Output the [x, y] coordinate of the center of the cell containing the given text.  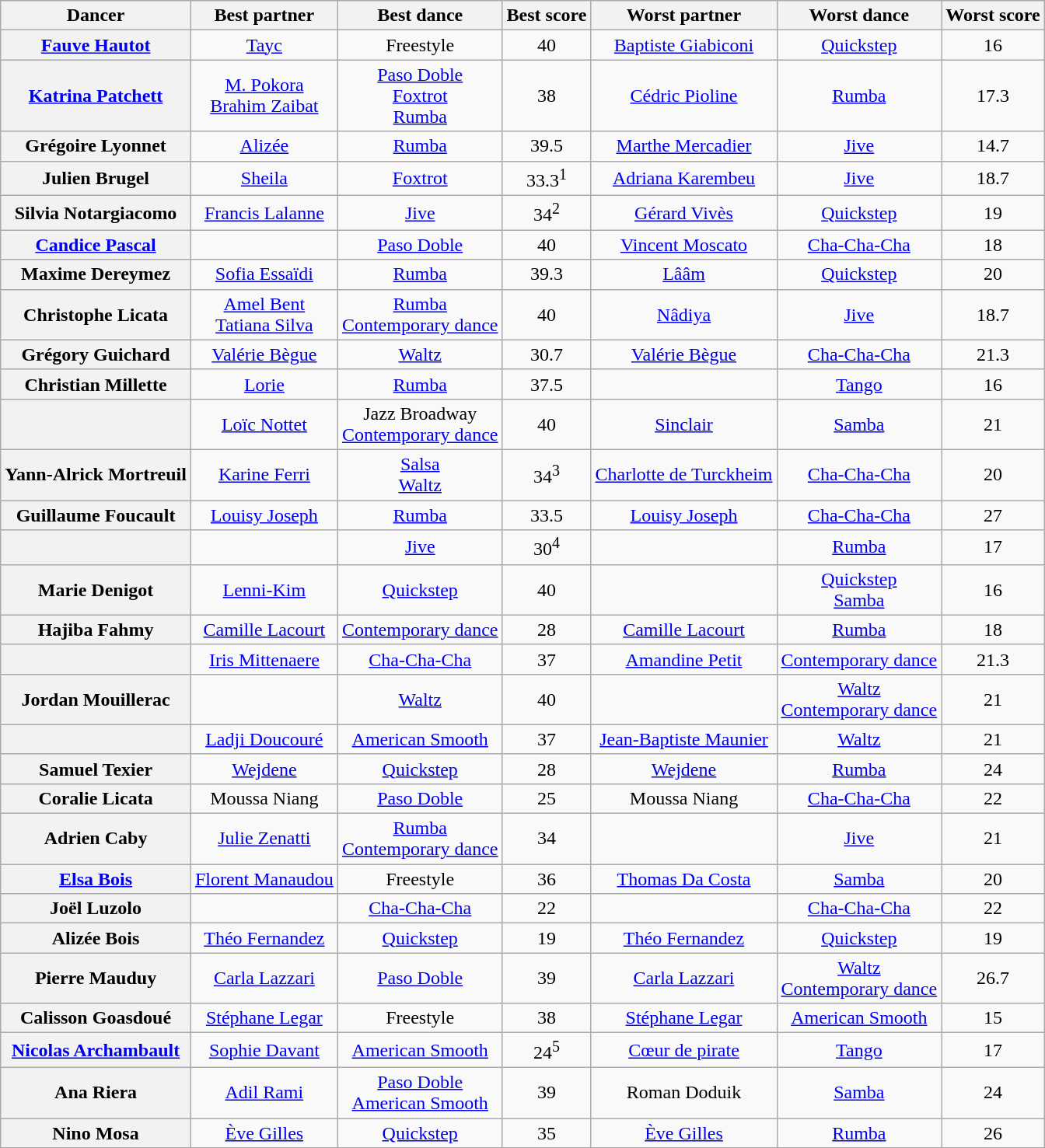
Jazz BroadwayContemporary dance [420, 424]
Worst dance [859, 16]
Lorie [264, 384]
Nino Mosa [96, 1133]
Adriana Karembeu [684, 179]
Hajiba Fahmy [96, 630]
Florent Manaudou [264, 879]
36 [547, 879]
Adrien Caby [96, 839]
39.5 [547, 146]
Marthe Mercadier [684, 146]
Gérard Vivès [684, 213]
Christophe Licata [96, 314]
Karine Ferri [264, 474]
Thomas Da Costa [684, 879]
Ladji Doucouré [264, 739]
245 [547, 1051]
Alizée [264, 146]
Lââm [684, 274]
Baptiste Giabiconi [684, 45]
SalsaWaltz [420, 474]
Sofia Essaïdi [264, 274]
Adil Rami [264, 1093]
33.31 [547, 179]
26.7 [994, 978]
Maxime Dereymez [96, 274]
17.3 [994, 96]
37.5 [547, 384]
343 [547, 474]
Alizée Bois [96, 938]
25 [547, 799]
Candice Pascal [96, 245]
Ana Riera [96, 1093]
Best score [547, 16]
Paso DobleAmerican Smooth [420, 1093]
15 [994, 1018]
304 [547, 547]
35 [547, 1133]
Francis Lalanne [264, 213]
Silvia Notargiacomo [96, 213]
Lenni-Kim [264, 589]
Christian Millette [96, 384]
Grégoire Lyonnet [96, 146]
Calisson Goasdoué [96, 1018]
Best dance [420, 16]
Paso DobleFoxtrotRumba [420, 96]
342 [547, 213]
Grégory Guichard [96, 354]
Roman Doduik [684, 1093]
Charlotte de Turckheim [684, 474]
Amel BentTatiana Silva [264, 314]
QuickstepSamba [859, 589]
Julie Zenatti [264, 839]
Elsa Bois [96, 879]
Worst score [994, 16]
30.7 [547, 354]
Jordan Mouillerac [96, 700]
Amandine Petit [684, 659]
14.7 [994, 146]
Yann-Alrick Mortreuil [96, 474]
Worst partner [684, 16]
Tayc [264, 45]
Vincent Moscato [684, 245]
Fauve Hautot [96, 45]
M. PokoraBrahim Zaibat [264, 96]
39.3 [547, 274]
Cédric Pioline [684, 96]
Nâdiya [684, 314]
Sophie Davant [264, 1051]
Samuel Texier [96, 769]
Best partner [264, 16]
Iris Mittenaere [264, 659]
27 [994, 515]
33.5 [547, 515]
Sheila [264, 179]
Guillaume Foucault [96, 515]
34 [547, 839]
Pierre Mauduy [96, 978]
Dancer [96, 16]
Nicolas Archambault [96, 1051]
Sinclair [684, 424]
Marie Denigot [96, 589]
Joël Luzolo [96, 909]
Coralie Licata [96, 799]
Cœur de pirate [684, 1051]
Loïc Nottet [264, 424]
Foxtrot [420, 179]
26 [994, 1133]
Jean-Baptiste Maunier [684, 739]
Katrina Patchett [96, 96]
Julien Brugel [96, 179]
